From the cell containing the given text, extract its center point as [x, y] coordinate. 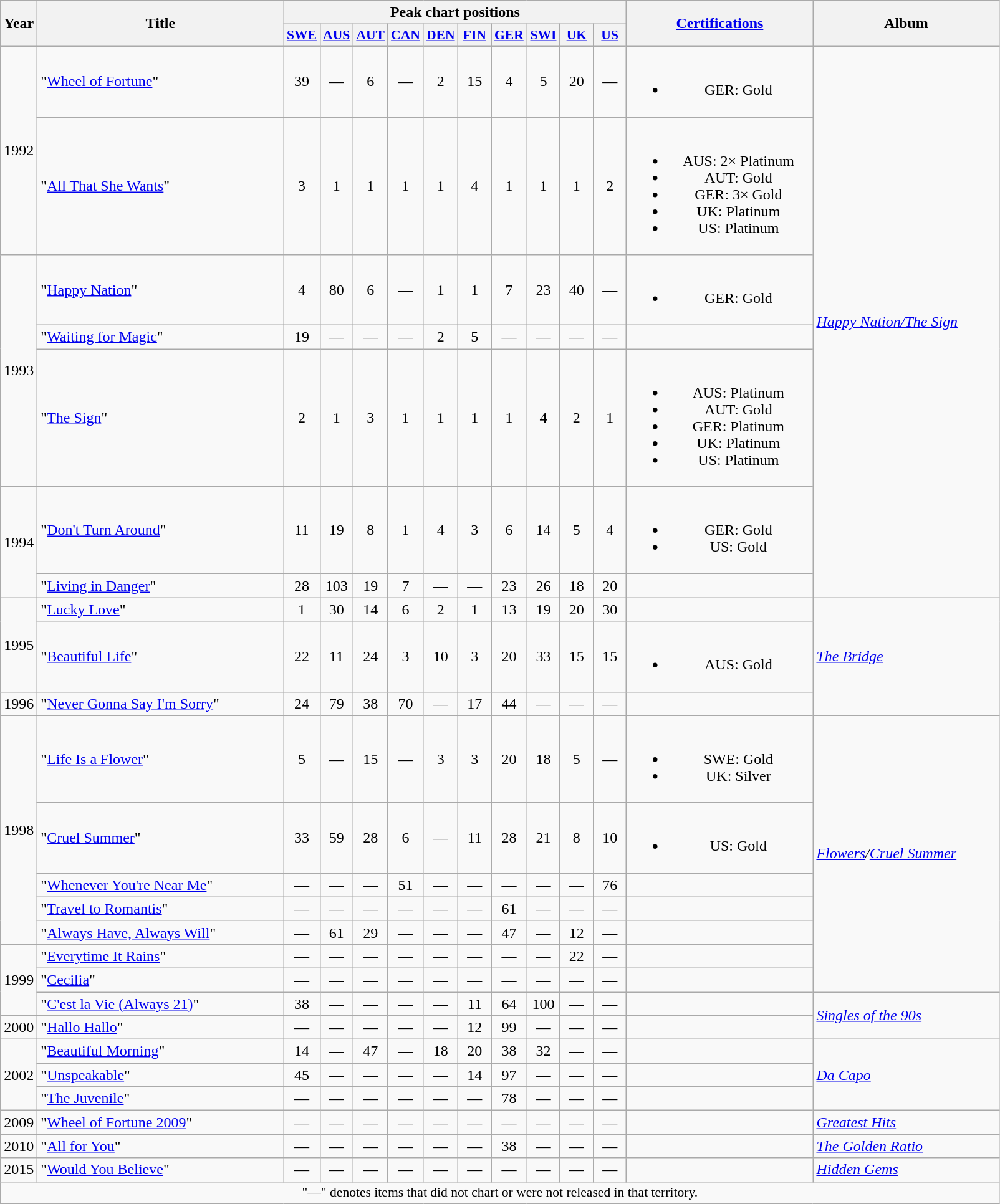
"C'est la Vie (Always 21)" [161, 1004]
97 [509, 1075]
"Lucky Love" [161, 609]
26 [544, 586]
"Living in Danger" [161, 586]
"Whenever You're Near Me" [161, 885]
79 [337, 704]
Album [906, 24]
64 [509, 1004]
"Hallo Hallo" [161, 1028]
1995 [19, 644]
SWE [302, 36]
70 [405, 704]
Greatest Hits [906, 1122]
Title [161, 24]
1993 [19, 371]
US [610, 36]
1998 [19, 830]
1992 [19, 150]
2002 [19, 1075]
US: Gold [719, 838]
1994 [19, 542]
80 [337, 290]
"Never Gonna Say I'm Sorry" [161, 704]
32 [544, 1051]
Hidden Gems [906, 1170]
17 [475, 704]
"Always Have, Always Will" [161, 932]
"Cruel Summer" [161, 838]
Flowers/Cruel Summer [906, 854]
UK [576, 36]
Singles of the 90s [906, 1016]
Year [19, 24]
45 [302, 1075]
GER [509, 36]
"Cecilia" [161, 980]
SWE: GoldUK: Silver [719, 759]
2000 [19, 1028]
2010 [19, 1146]
"The Sign" [161, 418]
Peak chart positions [455, 12]
"Life Is a Flower" [161, 759]
AUT [370, 36]
The Golden Ratio [906, 1146]
51 [405, 885]
59 [337, 838]
AUS: Gold [719, 657]
"Don't Turn Around" [161, 530]
The Bridge [906, 657]
"Beautiful Life" [161, 657]
"Waiting for Magic" [161, 337]
"Beautiful Morning" [161, 1051]
39 [302, 81]
100 [544, 1004]
"Would You Believe" [161, 1170]
1996 [19, 704]
76 [610, 885]
AUS: 2× PlatinumAUT: GoldGER: 3× GoldUK: PlatinumUS: Platinum [719, 186]
44 [509, 704]
"All for You" [161, 1146]
29 [370, 932]
2009 [19, 1122]
"Wheel of Fortune" [161, 81]
Happy Nation/The Sign [906, 322]
"All That She Wants" [161, 186]
103 [337, 586]
GER: GoldUS: Gold [719, 530]
AUS [337, 36]
"Wheel of Fortune 2009" [161, 1122]
"—" denotes items that did not chart or were not released in that territory. [500, 1193]
13 [509, 609]
2015 [19, 1170]
DEN [441, 36]
"Unspeakable" [161, 1075]
21 [544, 838]
"Travel to Romantis" [161, 909]
40 [576, 290]
"Happy Nation" [161, 290]
1999 [19, 980]
SWI [544, 36]
"Everytime It Rains" [161, 956]
FIN [475, 36]
CAN [405, 36]
AUS: PlatinumAUT: GoldGER: PlatinumUK: PlatinumUS: Platinum [719, 418]
99 [509, 1028]
Certifications [719, 24]
"The Juvenile" [161, 1099]
78 [509, 1099]
Da Capo [906, 1075]
